Search for the cell housing the specified text and yield its (X, Y) center coordinate. 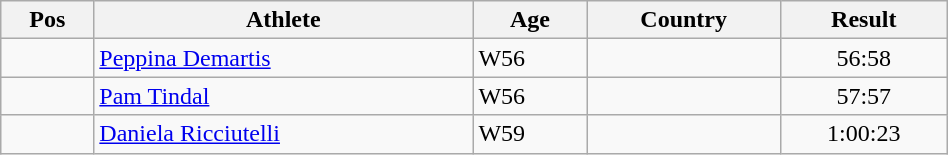
Pos (48, 20)
Peppina Demartis (284, 58)
Age (530, 20)
Daniela Ricciutelli (284, 134)
57:57 (864, 96)
1:00:23 (864, 134)
Country (684, 20)
Athlete (284, 20)
W59 (530, 134)
56:58 (864, 58)
Pam Tindal (284, 96)
Result (864, 20)
